Identify which cell holds the provided text, then report its [x, y] central coordinate. 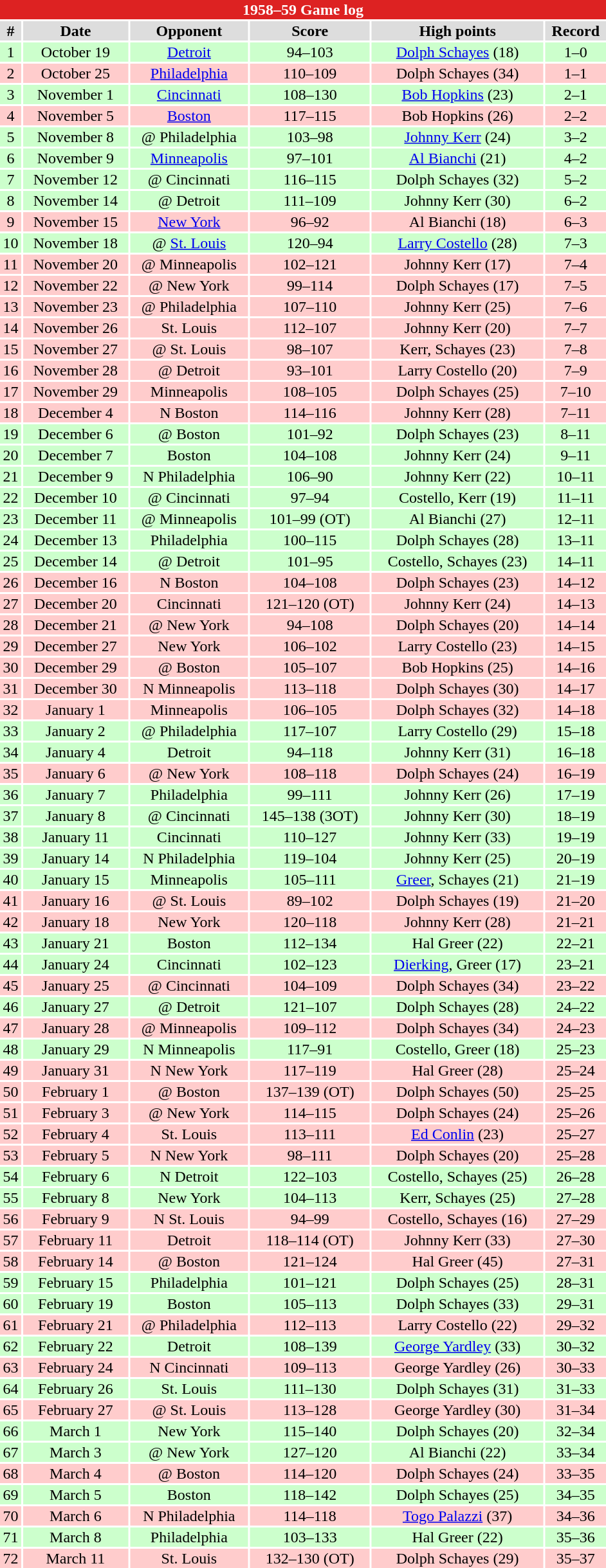
8 [10, 201]
20 [10, 455]
Dolph Schayes (30) [458, 689]
29–32 [576, 1325]
March 6 [76, 1516]
10–11 [576, 476]
109–112 [310, 1028]
2–1 [576, 95]
101–92 [310, 434]
33–34 [576, 1452]
113–128 [310, 1410]
November 8 [76, 137]
56 [10, 1219]
January 14 [76, 858]
Johnny Kerr (31) [458, 752]
107–110 [310, 307]
102–123 [310, 964]
November 23 [76, 307]
5–2 [576, 179]
March 8 [76, 1537]
11–11 [576, 498]
15 [10, 349]
106–90 [310, 476]
70 [10, 1516]
106–105 [310, 710]
12–11 [576, 519]
100–115 [310, 540]
November 27 [76, 349]
101–95 [310, 561]
31 [10, 689]
26–28 [576, 1176]
27–30 [576, 1240]
27–28 [576, 1198]
14–14 [576, 625]
February 22 [76, 1346]
36 [10, 795]
22–21 [576, 943]
January 6 [76, 773]
26 [10, 582]
145–138 (3OT) [310, 816]
7 [10, 179]
7–3 [576, 243]
113–118 [310, 689]
December 4 [76, 413]
10 [10, 243]
January 4 [76, 752]
4 [10, 116]
November 12 [76, 179]
12 [10, 285]
121–124 [310, 1261]
11 [10, 264]
1–0 [576, 52]
60 [10, 1304]
January 1 [76, 710]
57 [10, 1240]
25–23 [576, 1049]
Dolph Schayes (18) [458, 52]
16 [10, 370]
6 [10, 158]
8–11 [576, 434]
February 6 [76, 1176]
February 3 [76, 1113]
112–107 [310, 328]
23 [10, 519]
February 21 [76, 1325]
Score [310, 31]
120–118 [310, 922]
34–36 [576, 1516]
96–92 [310, 222]
Record [576, 31]
67 [10, 1452]
21–21 [576, 922]
November 15 [76, 222]
137–139 (OT) [310, 1092]
Al Bianchi (21) [458, 158]
9 [10, 222]
7–4 [576, 264]
Togo Palazzi (37) [458, 1516]
November 26 [76, 328]
February 26 [76, 1389]
Dolph Schayes (17) [458, 285]
15–18 [576, 731]
January 7 [76, 795]
Hal Greer (28) [458, 1070]
23–21 [576, 964]
132–130 (OT) [310, 1558]
28 [10, 625]
17 [10, 392]
24–23 [576, 1028]
December 13 [76, 540]
104–113 [310, 1198]
February 1 [76, 1092]
43 [10, 943]
14–11 [576, 561]
112–113 [310, 1325]
113–111 [310, 1134]
7–7 [576, 328]
N St. Louis [189, 1219]
January 8 [76, 816]
13–11 [576, 540]
February 14 [76, 1261]
99–111 [310, 795]
25–28 [576, 1155]
December 10 [76, 498]
105–113 [310, 1304]
41 [10, 901]
6–3 [576, 222]
51 [10, 1113]
14 [10, 328]
Dolph Schayes (33) [458, 1304]
January 24 [76, 964]
Bob Hopkins (26) [458, 116]
20–19 [576, 858]
7–6 [576, 307]
February 15 [76, 1283]
February 11 [76, 1240]
108–118 [310, 773]
117–107 [310, 731]
George Yardley (33) [458, 1346]
94–99 [310, 1219]
121–120 (OT) [310, 604]
Costello, Greer (18) [458, 1049]
103–133 [310, 1537]
98–107 [310, 349]
3–2 [576, 137]
# [10, 31]
January 11 [76, 837]
7–8 [576, 349]
32 [10, 710]
December 21 [76, 625]
7–10 [576, 392]
114–116 [310, 413]
19–19 [576, 837]
33 [10, 731]
16–19 [576, 773]
1–1 [576, 73]
November 28 [76, 370]
February 5 [76, 1155]
94–118 [310, 752]
Al Bianchi (27) [458, 519]
March 11 [76, 1558]
93–101 [310, 370]
January 31 [76, 1070]
21–20 [576, 901]
December 27 [76, 646]
February 9 [76, 1219]
27 [10, 604]
53 [10, 1155]
January 2 [76, 731]
21–19 [576, 879]
30–33 [576, 1367]
21 [10, 476]
January 15 [76, 879]
46 [10, 1007]
January 29 [76, 1049]
24–22 [576, 1007]
68 [10, 1473]
March 4 [76, 1473]
March 3 [76, 1452]
116–115 [310, 179]
Kerr, Schayes (23) [458, 349]
54 [10, 1176]
64 [10, 1389]
Hal Greer (45) [458, 1261]
High points [458, 31]
35–37 [576, 1558]
Larry Costello (20) [458, 370]
25–25 [576, 1092]
28–31 [576, 1283]
1958–59 Game log [303, 10]
December 6 [76, 434]
14–15 [576, 646]
40 [10, 879]
6–2 [576, 201]
97–101 [310, 158]
102–121 [310, 264]
Johnny Kerr (20) [458, 328]
February 19 [76, 1304]
114–120 [310, 1473]
119–104 [310, 858]
72 [10, 1558]
45 [10, 986]
105–107 [310, 667]
4–2 [576, 158]
Larry Costello (23) [458, 646]
114–115 [310, 1113]
112–134 [310, 943]
October 19 [76, 52]
14–18 [576, 710]
November 22 [76, 285]
October 25 [76, 73]
27–29 [576, 1219]
94–108 [310, 625]
63 [10, 1367]
31–33 [576, 1389]
Johnny Kerr (22) [458, 476]
34–35 [576, 1495]
Greer, Schayes (21) [458, 879]
94–103 [310, 52]
17–19 [576, 795]
14–12 [576, 582]
114–118 [310, 1516]
Date [76, 31]
Larry Costello (22) [458, 1325]
George Yardley (30) [458, 1410]
2–2 [576, 116]
Dolph Schayes (50) [458, 1092]
29 [10, 646]
February 27 [76, 1410]
108–105 [310, 392]
February 4 [76, 1134]
Opponent [189, 31]
97–94 [310, 498]
23–22 [576, 986]
February 24 [76, 1367]
117–119 [310, 1070]
January 16 [76, 901]
Johnny Kerr (26) [458, 795]
Larry Costello (28) [458, 243]
January 25 [76, 986]
March 5 [76, 1495]
59 [10, 1283]
122–103 [310, 1176]
104–109 [310, 986]
Costello, Schayes (16) [458, 1219]
25–26 [576, 1113]
February 8 [76, 1198]
50 [10, 1092]
Larry Costello (29) [458, 731]
December 11 [76, 519]
108–139 [310, 1346]
14–17 [576, 689]
25 [10, 561]
39 [10, 858]
30 [10, 667]
November 18 [76, 243]
115–140 [310, 1431]
103–98 [310, 137]
117–115 [310, 116]
24 [10, 540]
7–11 [576, 413]
117–91 [310, 1049]
N Detroit [189, 1176]
Johnny Kerr (17) [458, 264]
33–35 [576, 1473]
27–31 [576, 1261]
Al Bianchi (22) [458, 1452]
November 20 [76, 264]
32–34 [576, 1431]
49 [10, 1070]
December 30 [76, 689]
48 [10, 1049]
22 [10, 498]
30–32 [576, 1346]
106–102 [310, 646]
Bob Hopkins (25) [458, 667]
25–27 [576, 1134]
65 [10, 1410]
2 [10, 73]
89–102 [310, 901]
December 14 [76, 561]
105–111 [310, 879]
N Cincinnati [189, 1367]
Costello, Kerr (19) [458, 498]
Dierking, Greer (17) [458, 964]
120–94 [310, 243]
November 14 [76, 201]
December 9 [76, 476]
December 29 [76, 667]
34 [10, 752]
December 16 [76, 582]
109–113 [310, 1367]
111–130 [310, 1389]
George Yardley (26) [458, 1367]
69 [10, 1495]
121–107 [310, 1007]
38 [10, 837]
December 20 [76, 604]
111–109 [310, 201]
99–114 [310, 285]
9–11 [576, 455]
Kerr, Schayes (25) [458, 1198]
18–19 [576, 816]
January 28 [76, 1028]
118–142 [310, 1495]
31–34 [576, 1410]
66 [10, 1431]
3 [10, 95]
18 [10, 413]
37 [10, 816]
7–5 [576, 285]
7–9 [576, 370]
Al Bianchi (18) [458, 222]
127–120 [310, 1452]
March 1 [76, 1431]
16–18 [576, 752]
Costello, Schayes (23) [458, 561]
35 [10, 773]
101–99 (OT) [310, 519]
5 [10, 137]
44 [10, 964]
Dolph Schayes (31) [458, 1389]
Bob Hopkins (23) [458, 95]
November 1 [76, 95]
Dolph Schayes (29) [458, 1558]
Dolph Schayes (19) [458, 901]
47 [10, 1028]
13 [10, 307]
January 21 [76, 943]
January 27 [76, 1007]
52 [10, 1134]
December 7 [76, 455]
35–36 [576, 1537]
November 9 [76, 158]
14–13 [576, 604]
19 [10, 434]
25–24 [576, 1070]
November 5 [76, 116]
71 [10, 1537]
61 [10, 1325]
November 29 [76, 392]
62 [10, 1346]
58 [10, 1261]
108–130 [310, 95]
55 [10, 1198]
110–127 [310, 837]
101–121 [310, 1283]
Ed Conlin (23) [458, 1134]
118–114 (OT) [310, 1240]
14–16 [576, 667]
42 [10, 922]
January 18 [76, 922]
1 [10, 52]
Costello, Schayes (25) [458, 1176]
98–111 [310, 1155]
110–109 [310, 73]
29–31 [576, 1304]
